Output the [X, Y] coordinate of the center of the cell containing the given text.  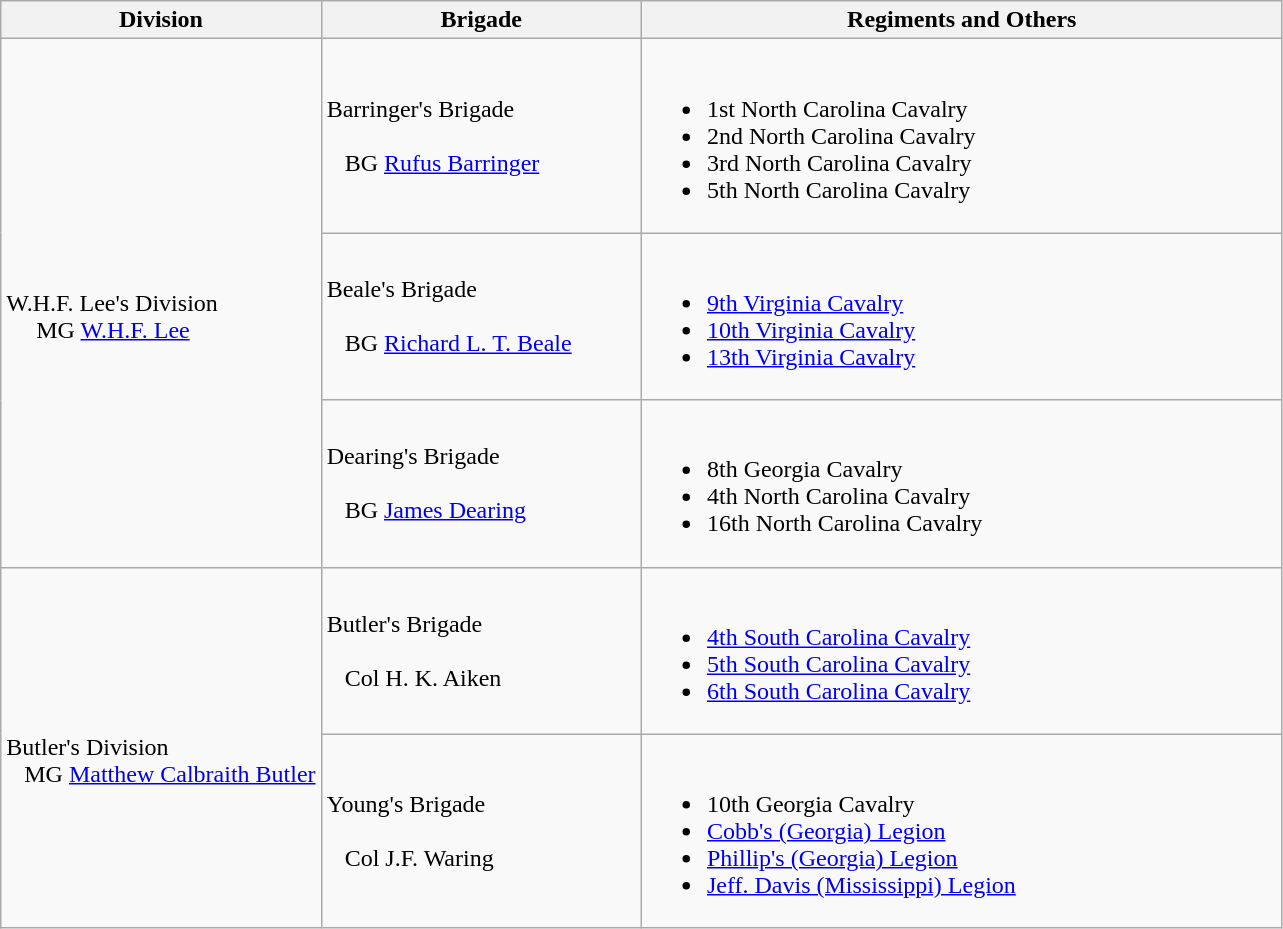
Butler's Brigade Col H. K. Aiken [481, 650]
9th Virginia Cavalry10th Virginia Cavalry13th Virginia Cavalry [962, 316]
Young's Brigade Col J.F. Waring [481, 831]
Barringer's Brigade BG Rufus Barringer [481, 136]
10th Georgia CavalryCobb's (Georgia) LegionPhillip's (Georgia) LegionJeff. Davis (Mississippi) Legion [962, 831]
W.H.F. Lee's Division MG W.H.F. Lee [161, 303]
4th South Carolina Cavalry5th South Carolina Cavalry6th South Carolina Cavalry [962, 650]
Division [161, 20]
Beale's Brigade BG Richard L. T. Beale [481, 316]
Regiments and Others [962, 20]
Butler's Division MG Matthew Calbraith Butler [161, 748]
8th Georgia Cavalry4th North Carolina Cavalry16th North Carolina Cavalry [962, 484]
Dearing's Brigade BG James Dearing [481, 484]
1st North Carolina Cavalry2nd North Carolina Cavalry3rd North Carolina Cavalry5th North Carolina Cavalry [962, 136]
Brigade [481, 20]
